Scan for the cell matching the given text and deliver its [x, y] coordinate at center. 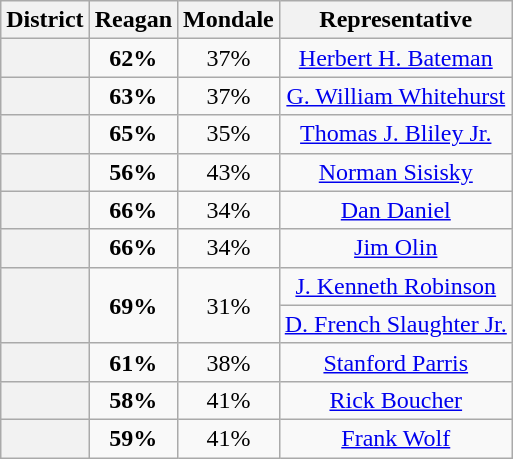
43% [229, 172]
Jim Olin [396, 248]
Frank Wolf [396, 438]
Dan Daniel [396, 210]
Rick Boucher [396, 400]
35% [229, 134]
Herbert H. Bateman [396, 58]
District [45, 20]
59% [133, 438]
D. French Slaughter Jr. [396, 324]
Stanford Parris [396, 362]
63% [133, 96]
65% [133, 134]
Thomas J. Bliley Jr. [396, 134]
61% [133, 362]
62% [133, 58]
G. William Whitehurst [396, 96]
69% [133, 305]
38% [229, 362]
Representative [396, 20]
58% [133, 400]
J. Kenneth Robinson [396, 286]
Norman Sisisky [396, 172]
56% [133, 172]
Reagan [133, 20]
Mondale [229, 20]
31% [229, 305]
